Return the (x, y) coordinate for the center point of the cell that contains the specified text.  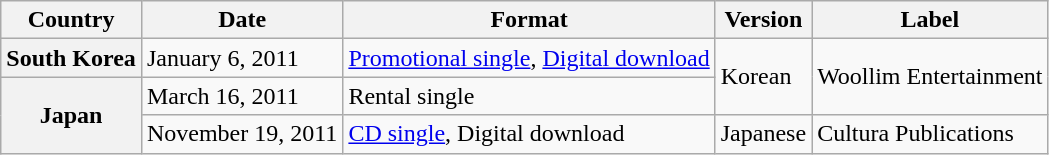
January 6, 2011 (242, 58)
Rental single (529, 96)
Label (930, 20)
Woollim Entertainment (930, 77)
South Korea (72, 58)
November 19, 2011 (242, 134)
Format (529, 20)
Cultura Publications (930, 134)
March 16, 2011 (242, 96)
Promotional single, Digital download (529, 58)
Korean (763, 77)
Japan (72, 115)
Date (242, 20)
Country (72, 20)
Version (763, 20)
CD single, Digital download (529, 134)
Japanese (763, 134)
